From the cell containing the given text, extract its center point as (X, Y) coordinate. 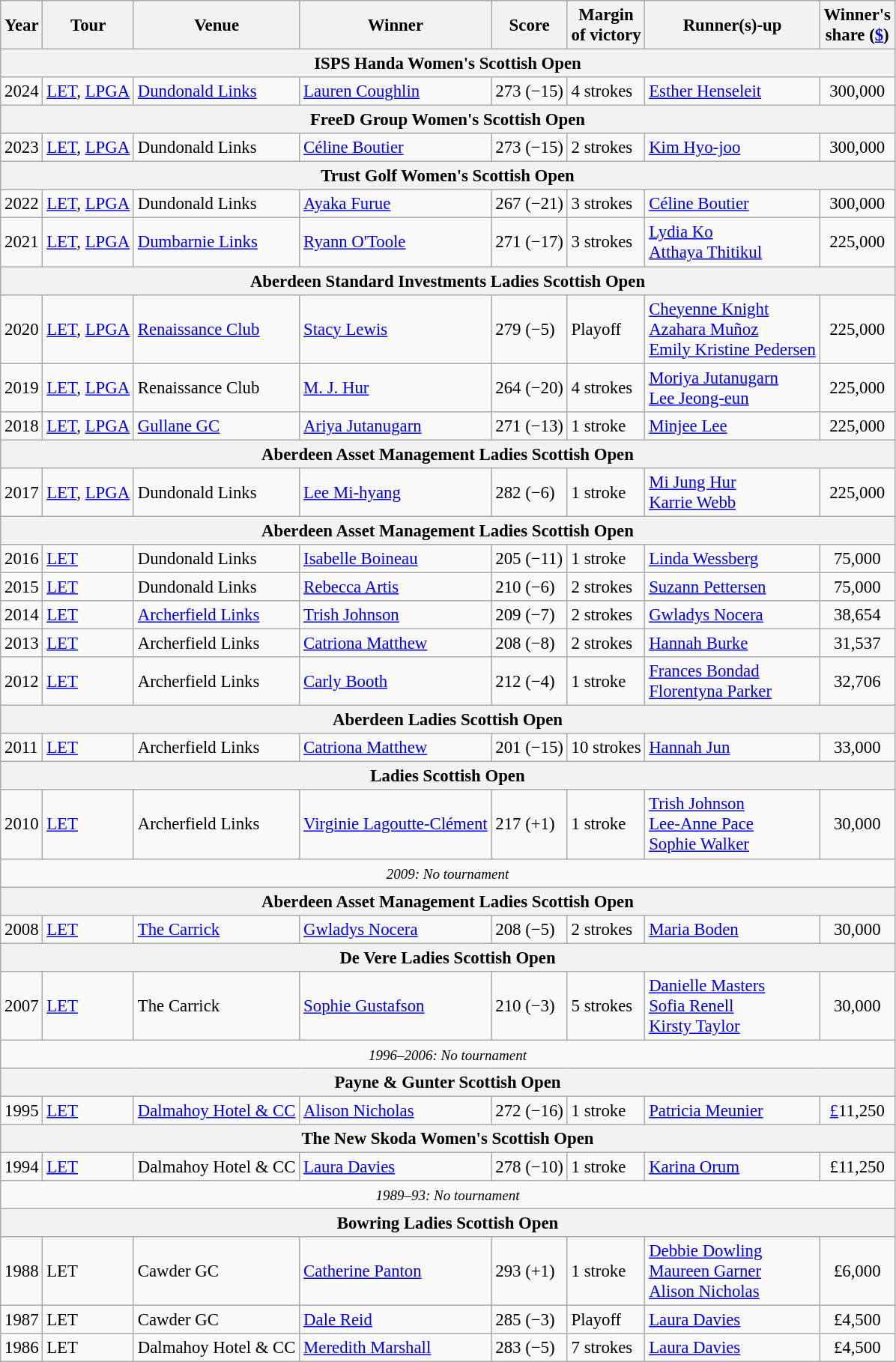
Ryann O'Toole (396, 243)
Catherine Panton (396, 1271)
Minjee Lee (733, 426)
267 (−21) (529, 205)
2021 (22, 243)
Ladies Scottish Open (448, 776)
2010 (22, 825)
205 (−11) (529, 559)
Alison Nicholas (396, 1110)
M. J. Hur (396, 388)
2017 (22, 493)
2011 (22, 748)
Hannah Jun (733, 748)
38,654 (857, 615)
Cheyenne Knight Azahara Muñoz Emily Kristine Pedersen (733, 329)
Payne & Gunter Scottish Open (448, 1083)
Mi Jung Hur Karrie Webb (733, 493)
10 strokes (606, 748)
285 (−3) (529, 1320)
2023 (22, 148)
7 strokes (606, 1348)
Hannah Burke (733, 644)
1994 (22, 1167)
Gullane GC (216, 426)
271 (−13) (529, 426)
31,537 (857, 644)
Year (22, 25)
272 (−16) (529, 1110)
209 (−7) (529, 615)
Danielle Masters Sofia Renell Kirsty Taylor (733, 1006)
208 (−5) (529, 929)
Ayaka Furue (396, 205)
Trish Johnson Lee-Anne Pace Sophie Walker (733, 825)
2015 (22, 587)
Moriya Jutanugarn Lee Jeong-eun (733, 388)
282 (−6) (529, 493)
Venue (216, 25)
Runner(s)-up (733, 25)
Ariya Jutanugarn (396, 426)
2024 (22, 91)
Trust Golf Women's Scottish Open (448, 176)
Virginie Lagoutte-Clément (396, 825)
Patricia Meunier (733, 1110)
2007 (22, 1006)
Marginof victory (606, 25)
33,000 (857, 748)
1995 (22, 1110)
Meredith Marshall (396, 1348)
32,706 (857, 682)
Lee Mi-hyang (396, 493)
210 (−3) (529, 1006)
264 (−20) (529, 388)
Kim Hyo-joo (733, 148)
The New Skoda Women's Scottish Open (448, 1139)
FreeD Group Women's Scottish Open (448, 120)
2009: No tournament (448, 873)
2013 (22, 644)
Tour (88, 25)
1988 (22, 1271)
Trish Johnson (396, 615)
£6,000 (857, 1271)
Linda Wessberg (733, 559)
Karina Orum (733, 1167)
201 (−15) (529, 748)
Esther Henseleit (733, 91)
2018 (22, 426)
2020 (22, 329)
1986 (22, 1348)
2016 (22, 559)
Dumbarnie Links (216, 243)
Score (529, 25)
Isabelle Boineau (396, 559)
1987 (22, 1320)
208 (−8) (529, 644)
Aberdeen Ladies Scottish Open (448, 720)
Aberdeen Standard Investments Ladies Scottish Open (448, 281)
278 (−10) (529, 1167)
293 (+1) (529, 1271)
Carly Booth (396, 682)
2014 (22, 615)
Dale Reid (396, 1320)
Sophie Gustafson (396, 1006)
Frances Bondad Florentyna Parker (733, 682)
217 (+1) (529, 825)
Winner (396, 25)
2012 (22, 682)
210 (−6) (529, 587)
Winner'sshare ($) (857, 25)
Lydia Ko Atthaya Thitikul (733, 243)
Suzann Pettersen (733, 587)
Debbie Dowling Maureen Garner Alison Nicholas (733, 1271)
Stacy Lewis (396, 329)
5 strokes (606, 1006)
271 (−17) (529, 243)
Lauren Coughlin (396, 91)
2019 (22, 388)
Maria Boden (733, 929)
212 (−4) (529, 682)
ISPS Handa Women's Scottish Open (448, 64)
Bowring Ladies Scottish Open (448, 1223)
De Vere Ladies Scottish Open (448, 957)
1996–2006: No tournament (448, 1054)
279 (−5) (529, 329)
2022 (22, 205)
283 (−5) (529, 1348)
Rebecca Artis (396, 587)
1989–93: No tournament (448, 1195)
2008 (22, 929)
